Pinpoint the cell where the given text exists, returning its (x, y) midpoint coordinate. 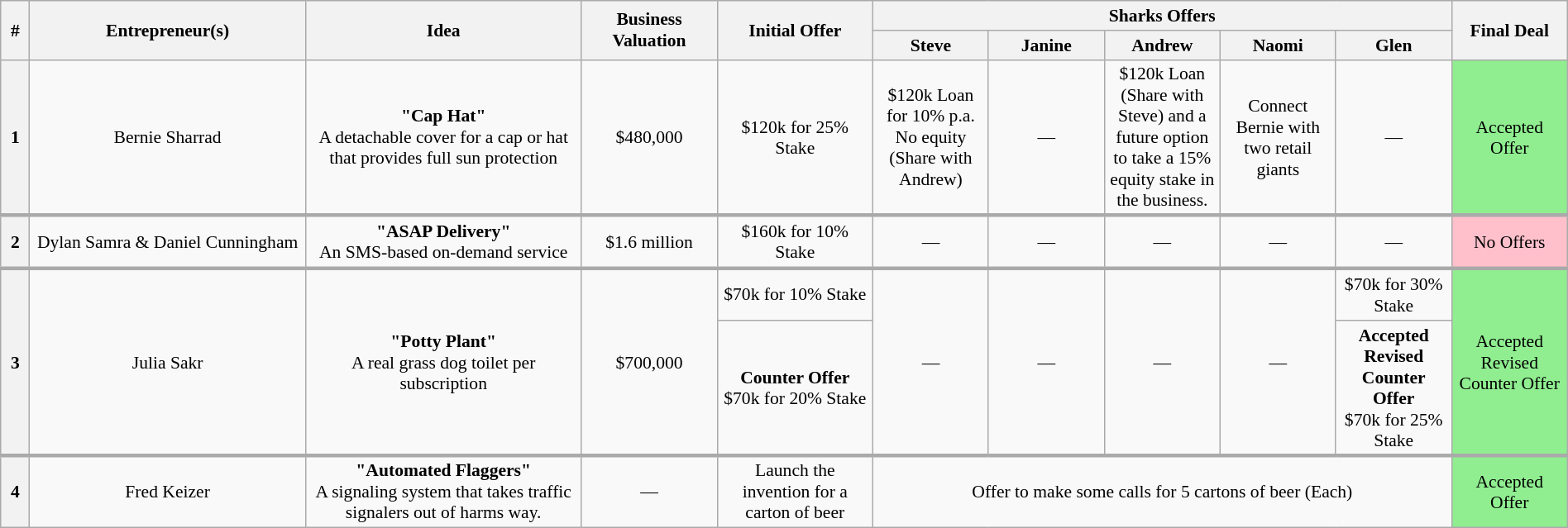
2 (15, 242)
"ASAP Delivery" An SMS-based on-demand service (443, 242)
$120k Loan (Share with Steve) and a future option to take a 15% equity stake in the business. (1162, 137)
$160k for 10% Stake (795, 242)
Janine (1046, 45)
# (15, 30)
$120k Loan for 10% p.a. No equity (Share with Andrew) (930, 137)
No Offers (1509, 242)
Julia Sakr (168, 362)
Accepted Revised Counter Offer (1509, 362)
Initial Offer (795, 30)
$700,000 (649, 362)
3 (15, 362)
Naomi (1278, 45)
$480,000 (649, 137)
Offer to make some calls for 5 cartons of beer (Each) (1162, 492)
1 (15, 137)
$120k for 25% Stake (795, 137)
Connect Bernie with two retail giants (1278, 137)
Andrew (1162, 45)
Accepted Revised Counter Offer $70k for 25% Stake (1394, 388)
Sharks Offers (1162, 16)
$70k for 10% Stake (795, 294)
Steve (930, 45)
"Potty Plant" A real grass dog toilet per subscription (443, 362)
Idea (443, 30)
Glen (1394, 45)
Fred Keizer (168, 492)
Launch the invention for a carton of beer (795, 492)
$1.6 million (649, 242)
Bernie Sharrad (168, 137)
4 (15, 492)
Counter Offer $70k for 20% Stake (795, 388)
Final Deal (1509, 30)
Entrepreneur(s) (168, 30)
$70k for 30% Stake (1394, 294)
"Automated Flaggers" A signaling system that takes traffic signalers out of harms way. (443, 492)
Dylan Samra & Daniel Cunningham (168, 242)
Business Valuation (649, 30)
"Cap Hat" A detachable cover for a cap or hat that provides full sun protection (443, 137)
